Provide the (x, y) coordinate of the cell's center where the given text is located.  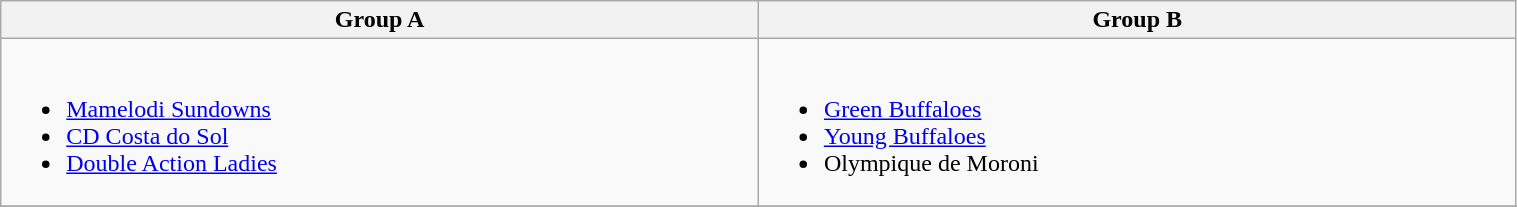
Green Buffaloes Young Buffaloes Olympique de Moroni (1137, 122)
Group A (380, 20)
Group B (1137, 20)
Mamelodi Sundowns CD Costa do Sol Double Action Ladies (380, 122)
